Determine the [X, Y] coordinate at the center of the cell enclosing the given text.  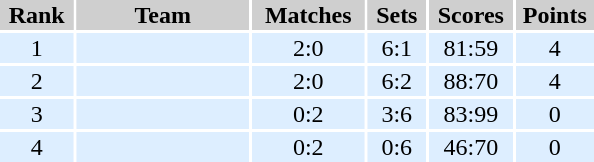
0:6 [398, 147]
Team [162, 15]
46:70 [470, 147]
81:59 [470, 48]
3 [36, 114]
83:99 [470, 114]
Matches [308, 15]
6:2 [398, 81]
Points [555, 15]
3:6 [398, 114]
1 [36, 48]
88:70 [470, 81]
Scores [470, 15]
2 [36, 81]
6:1 [398, 48]
Sets [398, 15]
Rank [36, 15]
